Return [X, Y] of the center of cell containing provided text 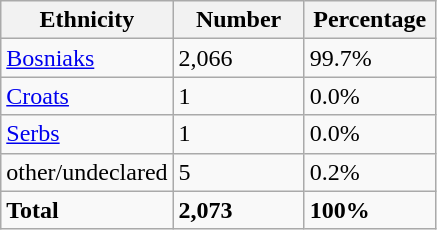
Croats [87, 96]
Percentage [370, 20]
99.7% [370, 58]
2,073 [238, 210]
Bosniaks [87, 58]
other/undeclared [87, 172]
Ethnicity [87, 20]
100% [370, 210]
Serbs [87, 134]
0.2% [370, 172]
2,066 [238, 58]
Total [87, 210]
Number [238, 20]
5 [238, 172]
